Locate the cell with the specified text and output its (x, y) center coordinate. 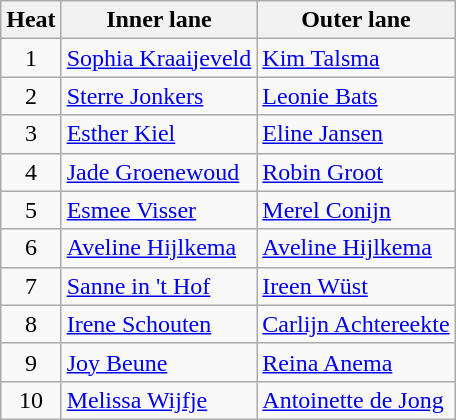
Robin Groot (356, 172)
7 (31, 286)
8 (31, 324)
Kim Talsma (356, 58)
Sanne in 't Hof (159, 286)
Outer lane (356, 20)
Jade Groenewoud (159, 172)
Irene Schouten (159, 324)
Melissa Wijfje (159, 400)
Inner lane (159, 20)
2 (31, 96)
Sterre Jonkers (159, 96)
Ireen Wüst (356, 286)
1 (31, 58)
Joy Beune (159, 362)
4 (31, 172)
Esther Kiel (159, 134)
Carlijn Achtereekte (356, 324)
Eline Jansen (356, 134)
5 (31, 210)
Sophia Kraaijeveld (159, 58)
Merel Conijn (356, 210)
9 (31, 362)
Heat (31, 20)
Leonie Bats (356, 96)
Reina Anema (356, 362)
3 (31, 134)
Esmee Visser (159, 210)
Antoinette de Jong (356, 400)
10 (31, 400)
6 (31, 248)
